Extract the [X, Y] coordinate from the center of the cell holding the provided text.  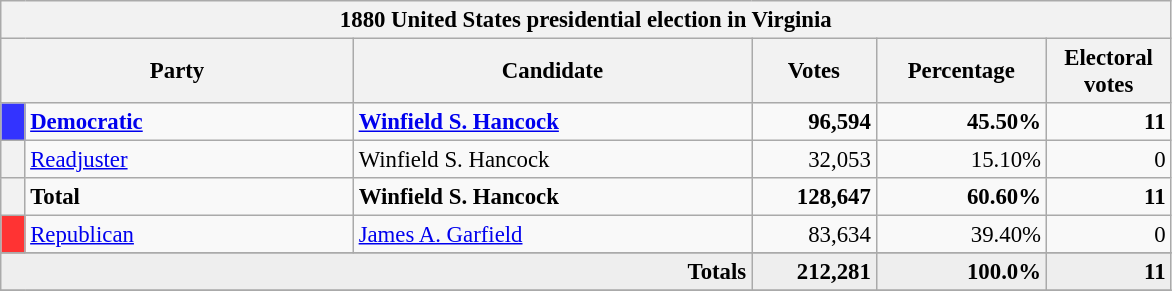
32,053 [814, 160]
45.50% [961, 122]
Electoral votes [1108, 72]
128,647 [814, 197]
1880 United States presidential election in Virginia [586, 20]
Candidate [552, 72]
39.40% [961, 235]
60.60% [961, 197]
Readjuster [189, 160]
96,594 [814, 122]
83,634 [814, 235]
Percentage [961, 72]
Party [178, 72]
Votes [814, 72]
Democratic [189, 122]
James A. Garfield [552, 235]
15.10% [961, 160]
Total [189, 197]
Republican [189, 235]
